Find where the given text appears and provide that cell's center as (X, Y) coordinate. 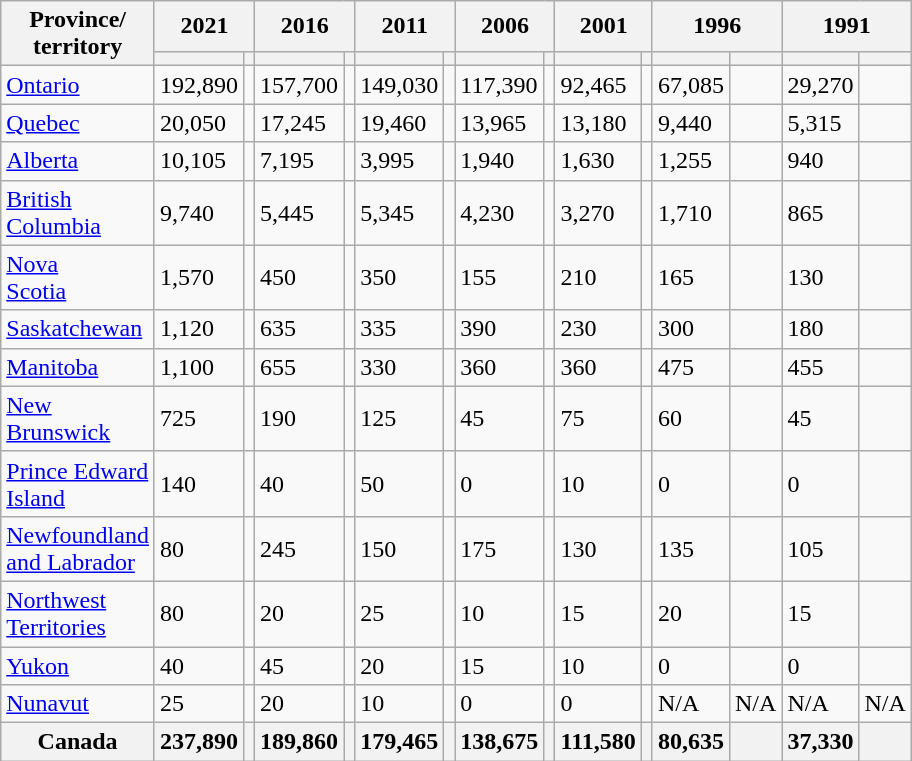
75 (598, 418)
1,255 (690, 161)
175 (500, 548)
Province/territory (78, 34)
17,245 (300, 123)
10,105 (198, 161)
Nunavut (78, 704)
150 (400, 548)
4,230 (500, 212)
37,330 (820, 742)
1,570 (198, 278)
5,445 (300, 212)
725 (198, 418)
29,270 (820, 85)
155 (500, 278)
3,995 (400, 161)
230 (598, 329)
179,465 (400, 742)
Yukon (78, 665)
1991 (846, 26)
335 (400, 329)
BritishColumbia (78, 212)
Canada (78, 742)
5,345 (400, 212)
Alberta (78, 161)
Ontario (78, 85)
135 (690, 548)
Manitoba (78, 367)
450 (300, 278)
19,460 (400, 123)
125 (400, 418)
20,050 (198, 123)
2011 (405, 26)
9,740 (198, 212)
390 (500, 329)
1,100 (198, 367)
237,890 (198, 742)
655 (300, 367)
475 (690, 367)
157,700 (300, 85)
NovaScotia (78, 278)
13,965 (500, 123)
1,710 (690, 212)
92,465 (598, 85)
80,635 (690, 742)
2001 (604, 26)
330 (400, 367)
50 (400, 484)
67,085 (690, 85)
117,390 (500, 85)
1,940 (500, 161)
138,675 (500, 742)
7,195 (300, 161)
NorthwestTerritories (78, 614)
180 (820, 329)
2016 (305, 26)
111,580 (598, 742)
940 (820, 161)
455 (820, 367)
Quebec (78, 123)
60 (690, 418)
5,315 (820, 123)
189,860 (300, 742)
140 (198, 484)
Saskatchewan (78, 329)
1,630 (598, 161)
1,120 (198, 329)
210 (598, 278)
2006 (505, 26)
165 (690, 278)
3,270 (598, 212)
Prince EdwardIsland (78, 484)
Newfoundlandand Labrador (78, 548)
2021 (204, 26)
300 (690, 329)
192,890 (198, 85)
1996 (716, 26)
13,180 (598, 123)
865 (820, 212)
245 (300, 548)
149,030 (400, 85)
105 (820, 548)
NewBrunswick (78, 418)
9,440 (690, 123)
350 (400, 278)
635 (300, 329)
190 (300, 418)
